For the text-containing cell, return its midpoint in [x, y] coordinate format. 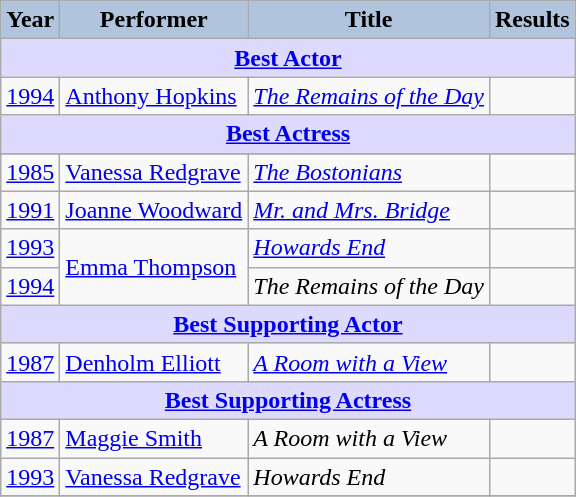
Best Supporting Actor [288, 324]
Denholm Elliott [154, 362]
Best Actress [288, 134]
Anthony Hopkins [154, 96]
Results [532, 20]
Maggie Smith [154, 438]
Best Supporting Actress [288, 400]
Title [369, 20]
Best Actor [288, 58]
Performer [154, 20]
1985 [30, 172]
1991 [30, 210]
The Bostonians [369, 172]
Joanne Woodward [154, 210]
Emma Thompson [154, 267]
Mr. and Mrs. Bridge [369, 210]
Year [30, 20]
